Find where the given text appears and provide that cell's center as (x, y) coordinate. 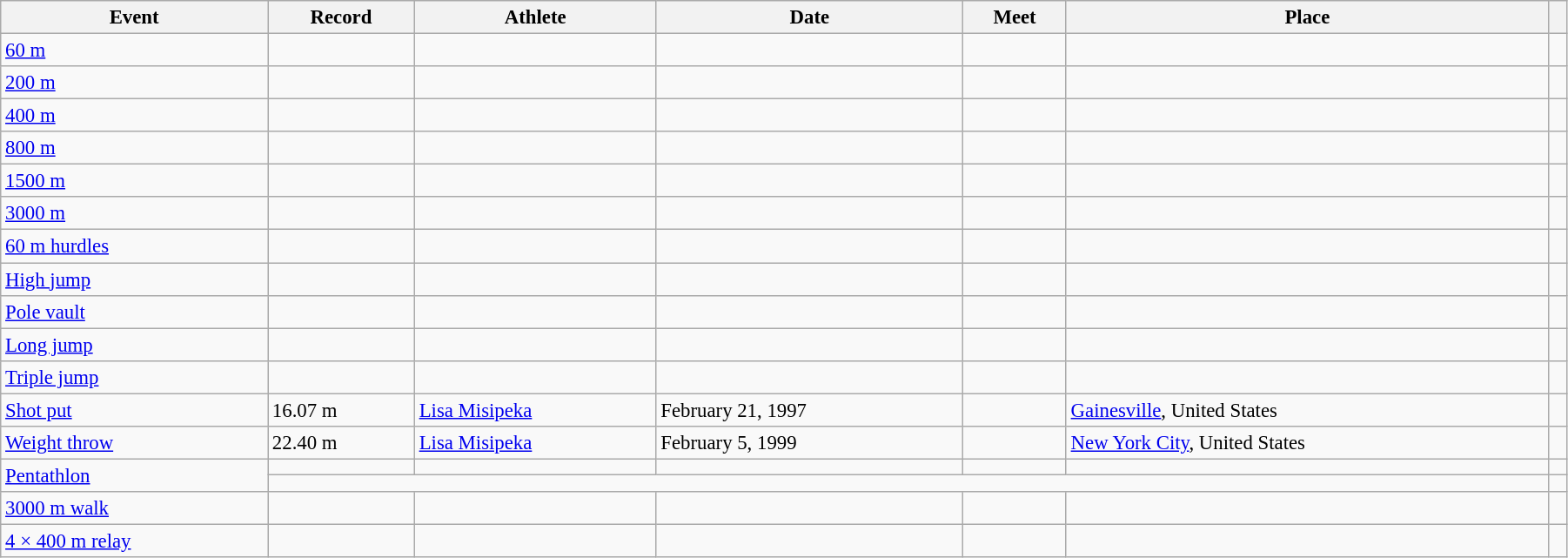
22.40 m (341, 443)
3000 m walk (134, 508)
Event (134, 17)
New York City, United States (1307, 443)
Pentathlon (134, 475)
February 5, 1999 (809, 443)
Long jump (134, 345)
Triple jump (134, 377)
Date (809, 17)
Record (341, 17)
Shot put (134, 410)
Weight throw (134, 443)
Meet (1015, 17)
800 m (134, 148)
Place (1307, 17)
February 21, 1997 (809, 410)
60 m hurdles (134, 246)
1500 m (134, 181)
High jump (134, 279)
60 m (134, 50)
Gainesville, United States (1307, 410)
16.07 m (341, 410)
3000 m (134, 213)
4 × 400 m relay (134, 541)
Athlete (535, 17)
Pole vault (134, 312)
400 m (134, 116)
200 m (134, 83)
